Extract the (x, y) coordinate from the center of the cell holding the provided text.  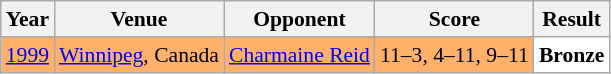
Opponent (300, 19)
11–3, 4–11, 9–11 (454, 55)
Winnipeg, Canada (139, 55)
Venue (139, 19)
Charmaine Reid (300, 55)
Year (28, 19)
1999 (28, 55)
Score (454, 19)
Result (572, 19)
Bronze (572, 55)
